Locate the cell with the specified text and output its (x, y) center coordinate. 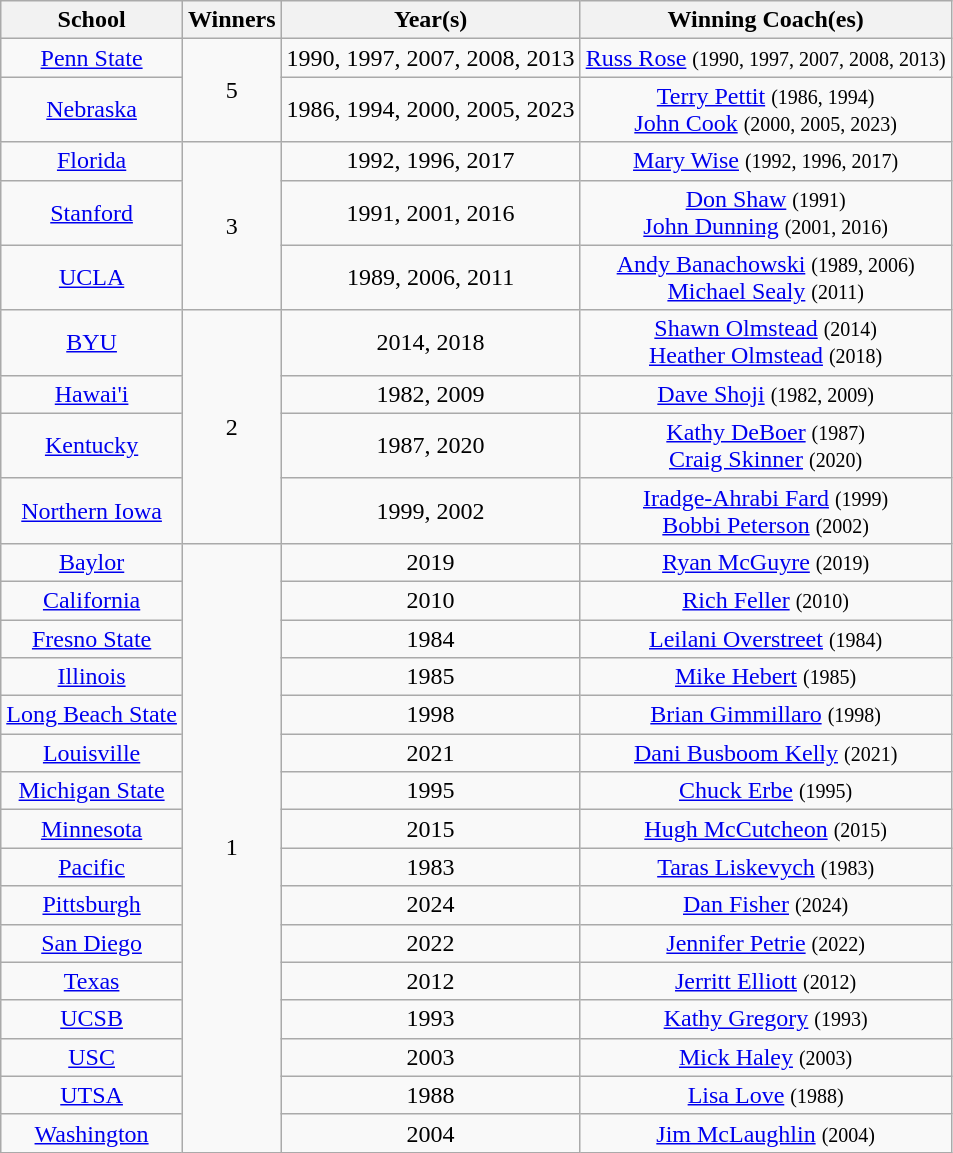
Hawai'i (92, 394)
2 (232, 426)
UCSB (92, 1019)
Kathy Gregory (1993) (766, 1019)
1987, 2020 (430, 446)
UTSA (92, 1095)
2014, 2018 (430, 342)
1 (232, 848)
BYU (92, 342)
Don Shaw (1991)John Dunning (2001, 2016) (766, 212)
Year(s) (430, 20)
Fresno State (92, 639)
Mary Wise (1992, 1996, 2017) (766, 161)
3 (232, 226)
2015 (430, 829)
Nebraska (92, 110)
Mick Haley (2003) (766, 1057)
Dani Busboom Kelly (2021) (766, 753)
2003 (430, 1057)
2019 (430, 562)
1992, 1996, 2017 (430, 161)
Leilani Overstreet (1984) (766, 639)
Baylor (92, 562)
Louisville (92, 753)
Rich Feller (2010) (766, 600)
Brian Gimmillaro (1998) (766, 715)
2022 (430, 943)
1983 (430, 867)
Minnesota (92, 829)
1984 (430, 639)
1999, 2002 (430, 510)
2010 (430, 600)
Jennifer Petrie (2022) (766, 943)
Kentucky (92, 446)
Russ Rose (1990, 1997, 2007, 2008, 2013) (766, 58)
1995 (430, 791)
Winning Coach(es) (766, 20)
Lisa Love (1988) (766, 1095)
USC (92, 1057)
1993 (430, 1019)
Michigan State (92, 791)
Iradge-Ahrabi Fard (1999)Bobbi Peterson (2002) (766, 510)
Stanford (92, 212)
Northern Iowa (92, 510)
1986, 1994, 2000, 2005, 2023 (430, 110)
School (92, 20)
Taras Liskevych (1983) (766, 867)
1988 (430, 1095)
2004 (430, 1133)
1989, 2006, 2011 (430, 278)
Ryan McGuyre (2019) (766, 562)
Dan Fisher (2024) (766, 905)
Penn State (92, 58)
1990, 1997, 2007, 2008, 2013 (430, 58)
Mike Hebert (1985) (766, 677)
Kathy DeBoer (1987)Craig Skinner (2020) (766, 446)
Jerritt Elliott (2012) (766, 981)
5 (232, 90)
Illinois (92, 677)
Pacific (92, 867)
2021 (430, 753)
UCLA (92, 278)
Hugh McCutcheon (2015) (766, 829)
2024 (430, 905)
1991, 2001, 2016 (430, 212)
1985 (430, 677)
Andy Banachowski (1989, 2006)Michael Sealy (2011) (766, 278)
1982, 2009 (430, 394)
Long Beach State (92, 715)
Winners (232, 20)
Dave Shoji (1982, 2009) (766, 394)
San Diego (92, 943)
Chuck Erbe (1995) (766, 791)
California (92, 600)
Jim McLaughlin (2004) (766, 1133)
2012 (430, 981)
Shawn Olmstead (2014)Heather Olmstead (2018) (766, 342)
Washington (92, 1133)
Texas (92, 981)
Terry Pettit (1986, 1994)John Cook (2000, 2005, 2023) (766, 110)
Florida (92, 161)
1998 (430, 715)
Pittsburgh (92, 905)
